Pinpoint the cell where the given text exists, returning its [x, y] midpoint coordinate. 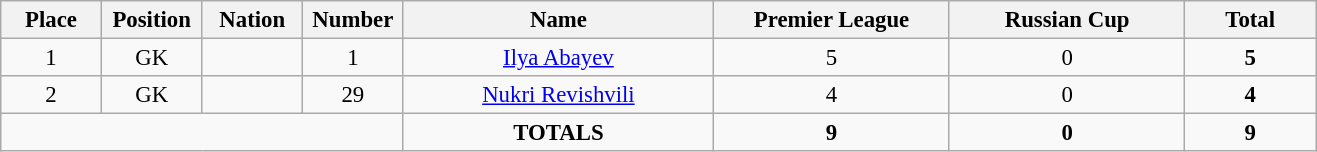
Total [1250, 20]
Premier League [832, 20]
Russian Cup [1067, 20]
TOTALS [558, 133]
29 [354, 95]
Nation [252, 20]
Nukri Revishvili [558, 95]
Name [558, 20]
Place [52, 20]
Ilya Abayev [558, 58]
Position [152, 20]
Number [354, 20]
2 [52, 95]
